Extract the [X, Y] coordinate from the center of the cell holding the provided text.  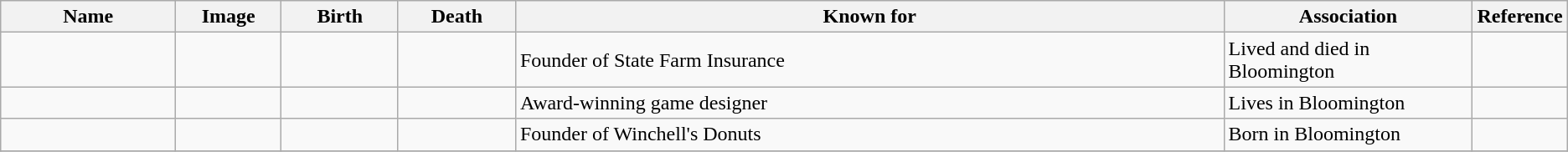
Lives in Bloomington [1349, 103]
Founder of Winchell's Donuts [869, 134]
Death [456, 17]
Founder of State Farm Insurance [869, 60]
Reference [1519, 17]
Known for [869, 17]
Award-winning game designer [869, 103]
Name [89, 17]
Born in Bloomington [1349, 134]
Lived and died in Bloomington [1349, 60]
Birth [340, 17]
Image [229, 17]
Association [1349, 17]
